Locate the cell with the specified text and output its [x, y] center coordinate. 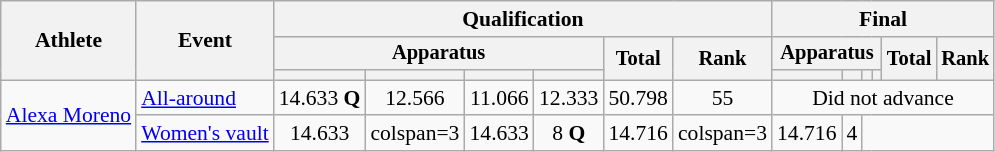
Qualification [523, 19]
55 [722, 98]
4 [852, 134]
50.798 [638, 98]
11.066 [498, 98]
12.333 [568, 98]
Final [883, 19]
Alexa Moreno [68, 116]
Event [205, 40]
Women's vault [205, 134]
14.633 Q [320, 98]
12.566 [414, 98]
Athlete [68, 40]
All-around [205, 98]
8 Q [568, 134]
Did not advance [883, 98]
